Return the (x, y) coordinate for the center point of the cell that contains the specified text.  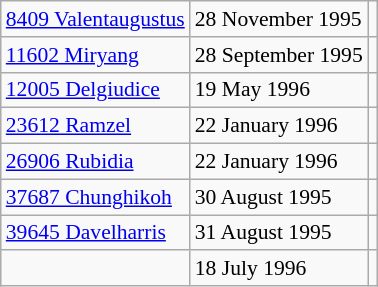
18 July 1996 (279, 269)
30 August 1995 (279, 197)
28 November 1995 (279, 19)
28 September 1995 (279, 55)
23612 Ramzel (96, 126)
37687 Chunghikoh (96, 197)
19 May 1996 (279, 90)
26906 Rubidia (96, 162)
39645 Davelharris (96, 233)
8409 Valentaugustus (96, 19)
31 August 1995 (279, 233)
11602 Miryang (96, 55)
12005 Delgiudice (96, 90)
